From the cell containing the given text, extract its center point as [x, y] coordinate. 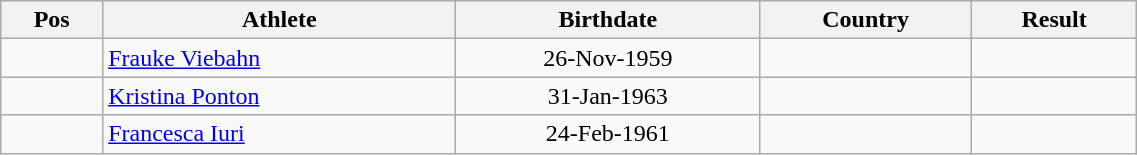
Francesca Iuri [280, 134]
24-Feb-1961 [608, 134]
Athlete [280, 20]
Result [1054, 20]
Pos [52, 20]
Kristina Ponton [280, 96]
Frauke Viebahn [280, 58]
Birthdate [608, 20]
31-Jan-1963 [608, 96]
26-Nov-1959 [608, 58]
Country [866, 20]
